Scan for the cell matching the given text and deliver its (x, y) coordinate at center. 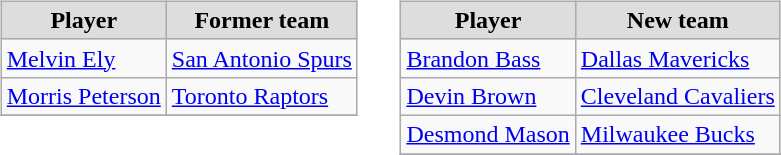
Cleveland Cavaliers (678, 96)
San Antonio Spurs (262, 58)
Morris Peterson (84, 96)
Dallas Mavericks (678, 58)
Melvin Ely (84, 58)
Desmond Mason (488, 134)
Milwaukee Bucks (678, 134)
Toronto Raptors (262, 96)
Devin Brown (488, 96)
Brandon Bass (488, 58)
Former team (262, 20)
New team (678, 20)
